Identify which cell holds the provided text, then report its [x, y] central coordinate. 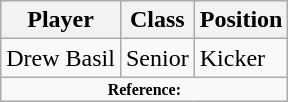
Senior [157, 58]
Position [241, 20]
Class [157, 20]
Kicker [241, 58]
Drew Basil [61, 58]
Player [61, 20]
Reference: [144, 89]
